Find where the given text appears and provide that cell's center as (X, Y) coordinate. 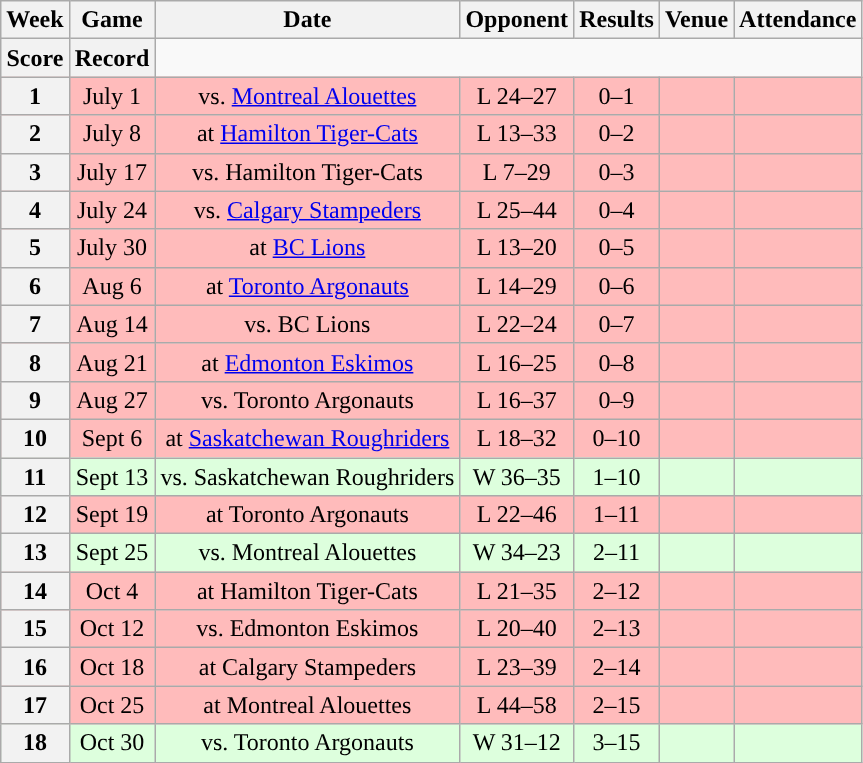
Opponent (517, 20)
L 22–24 (517, 324)
2–11 (617, 553)
0–10 (617, 438)
1 (35, 96)
July 8 (112, 134)
L 13–33 (517, 134)
Game (112, 20)
0–7 (617, 324)
L 25–44 (517, 210)
14 (35, 591)
L 20–40 (517, 629)
at Edmonton Eskimos (308, 362)
5 (35, 248)
6 (35, 286)
vs. Hamilton Tiger-Cats (308, 172)
10 (35, 438)
L 21–35 (517, 591)
L 23–39 (517, 667)
Results (617, 20)
L 44–58 (517, 705)
0–9 (617, 400)
9 (35, 400)
L 22–46 (517, 515)
8 (35, 362)
3 (35, 172)
Oct 4 (112, 591)
Attendance (798, 20)
Oct 18 (112, 667)
W 36–35 (517, 477)
13 (35, 553)
Aug 21 (112, 362)
Week (35, 20)
Date (308, 20)
0–4 (617, 210)
16 (35, 667)
7 (35, 324)
15 (35, 629)
at Montreal Alouettes (308, 705)
1–11 (617, 515)
12 (35, 515)
L 24–27 (517, 96)
vs. BC Lions (308, 324)
11 (35, 477)
L 18–32 (517, 438)
Record (112, 58)
0–1 (617, 96)
July 17 (112, 172)
3–15 (617, 743)
4 (35, 210)
Aug 14 (112, 324)
vs. Saskatchewan Roughriders (308, 477)
L 16–25 (517, 362)
0–6 (617, 286)
July 30 (112, 248)
L 7–29 (517, 172)
Oct 25 (112, 705)
Sept 19 (112, 515)
Venue (696, 20)
Oct 30 (112, 743)
L 14–29 (517, 286)
Oct 12 (112, 629)
Sept 25 (112, 553)
July 24 (112, 210)
2–12 (617, 591)
0–8 (617, 362)
L 16–37 (517, 400)
0–3 (617, 172)
at Saskatchewan Roughriders (308, 438)
2–13 (617, 629)
Score (35, 58)
Aug 27 (112, 400)
Sept 6 (112, 438)
2–15 (617, 705)
0–2 (617, 134)
2 (35, 134)
at BC Lions (308, 248)
2–14 (617, 667)
L 13–20 (517, 248)
vs. Calgary Stampeders (308, 210)
18 (35, 743)
vs. Edmonton Eskimos (308, 629)
at Calgary Stampeders (308, 667)
W 31–12 (517, 743)
1–10 (617, 477)
Aug 6 (112, 286)
July 1 (112, 96)
17 (35, 705)
W 34–23 (517, 553)
0–5 (617, 248)
Sept 13 (112, 477)
